Detect which cell encompasses the target text, then output its (x, y) center coordinate. 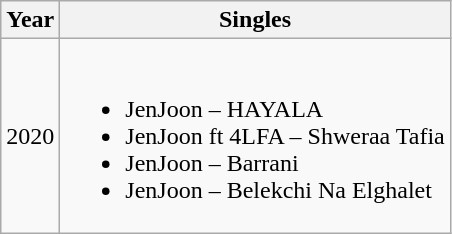
JenJoon – HAYALAJenJoon ft 4LFA – Shweraa TafiaJenJoon – BarraniJenJoon – Belekchi Na Elghalet (255, 136)
Year (30, 20)
Singles (255, 20)
2020 (30, 136)
